Pinpoint the cell where the given text exists, returning its [X, Y] midpoint coordinate. 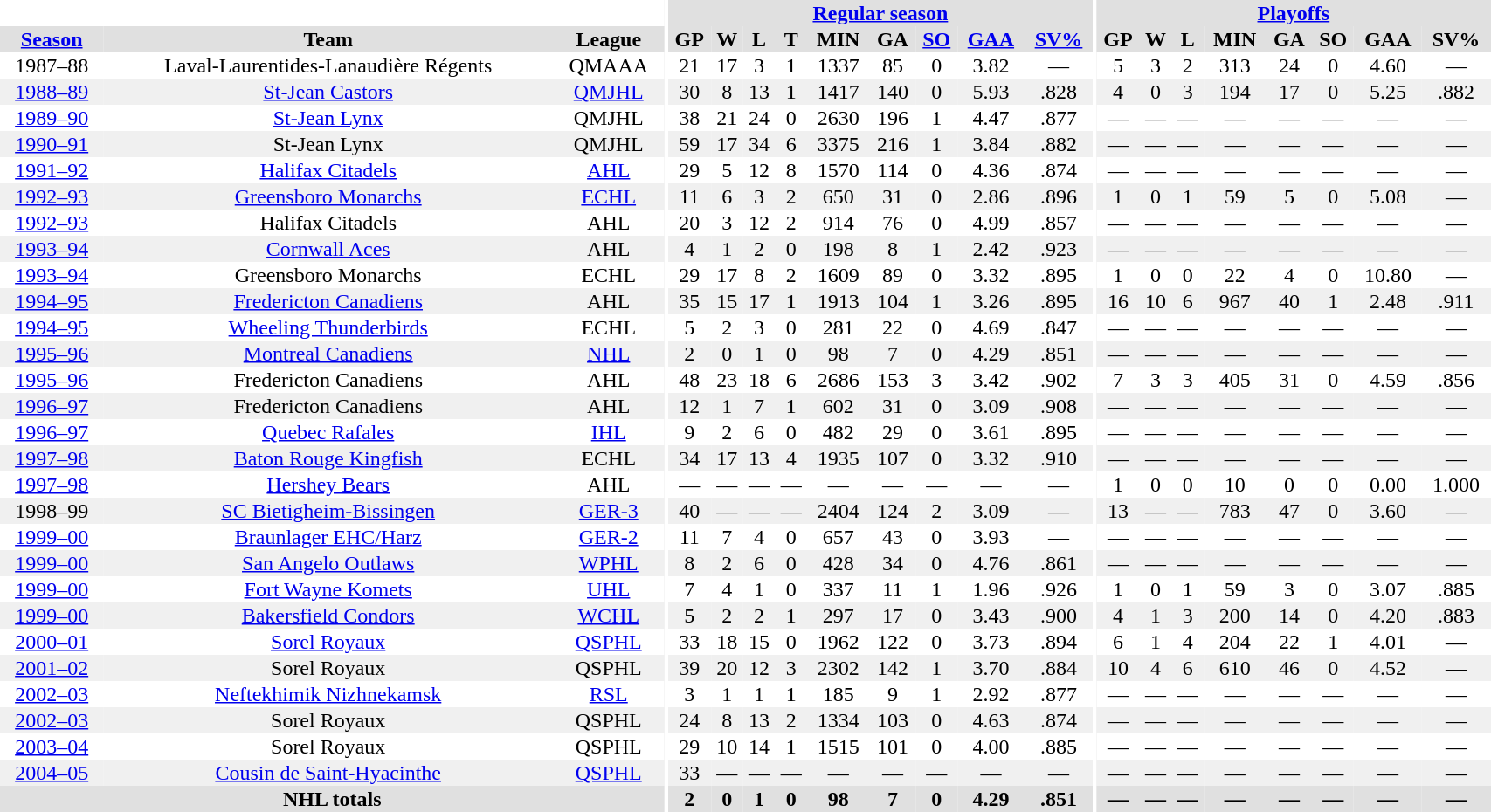
47 [1289, 511]
4.60 [1388, 65]
.857 [1059, 223]
3.82 [991, 65]
.828 [1059, 92]
Quebec Rafales [328, 432]
Fort Wayne Komets [328, 589]
1935 [839, 458]
2.92 [991, 694]
5.93 [991, 92]
1913 [839, 301]
3.93 [991, 537]
1.96 [991, 589]
Neftekhimik Nizhnekamsk [328, 694]
104 [893, 301]
1570 [839, 170]
200 [1235, 616]
T [791, 39]
101 [893, 747]
39 [690, 668]
967 [1235, 301]
216 [893, 144]
2302 [839, 668]
IHL [608, 432]
4.69 [991, 327]
30 [690, 92]
650 [839, 196]
103 [893, 720]
GER-2 [608, 537]
Montreal Canadiens [328, 354]
122 [893, 642]
3.60 [1388, 511]
1515 [839, 747]
46 [1289, 668]
657 [839, 537]
16 [1118, 301]
85 [893, 65]
610 [1235, 668]
4.63 [991, 720]
124 [893, 511]
4.76 [991, 563]
482 [839, 432]
313 [1235, 65]
Baton Rouge Kingfish [328, 458]
3.43 [991, 616]
196 [893, 118]
3.26 [991, 301]
89 [893, 275]
5.25 [1388, 92]
76 [893, 223]
114 [893, 170]
3.07 [1388, 589]
3.84 [991, 144]
4.20 [1388, 616]
194 [1235, 92]
2000–01 [52, 642]
428 [839, 563]
UHL [608, 589]
35 [690, 301]
1991–92 [52, 170]
185 [839, 694]
.900 [1059, 616]
.910 [1059, 458]
Playoffs [1293, 13]
NHL [608, 354]
1987–88 [52, 65]
1337 [839, 65]
3.42 [991, 380]
NHL totals [332, 799]
.856 [1457, 380]
San Angelo Outlaws [328, 563]
Cousin de Saint-Hyacinthe [328, 773]
1417 [839, 92]
.908 [1059, 406]
337 [839, 589]
4.47 [991, 118]
4.01 [1388, 642]
153 [893, 380]
2.86 [991, 196]
Season [52, 39]
4.00 [991, 747]
.923 [1059, 249]
23 [727, 380]
43 [893, 537]
1988–89 [52, 92]
2686 [839, 380]
3375 [839, 144]
140 [893, 92]
Cornwall Aces [328, 249]
.861 [1059, 563]
405 [1235, 380]
2004–05 [52, 773]
WCHL [608, 616]
3.70 [991, 668]
142 [893, 668]
2404 [839, 511]
2.48 [1388, 301]
602 [839, 406]
Braunlager EHC/Harz [328, 537]
4.52 [1388, 668]
4.59 [1388, 380]
SC Bietigheim-Bissingen [328, 511]
107 [893, 458]
1990–91 [52, 144]
10.80 [1388, 275]
3.61 [991, 432]
0.00 [1388, 485]
QMAAA [608, 65]
783 [1235, 511]
198 [839, 249]
.902 [1059, 380]
5.08 [1388, 196]
1609 [839, 275]
204 [1235, 642]
GER-3 [608, 511]
.847 [1059, 327]
4.99 [991, 223]
48 [690, 380]
Wheeling Thunderbirds [328, 327]
38 [690, 118]
.894 [1059, 642]
1.000 [1457, 485]
.911 [1457, 301]
297 [839, 616]
League [608, 39]
2001–02 [52, 668]
.884 [1059, 668]
1334 [839, 720]
4.36 [991, 170]
St-Jean Castors [328, 92]
.926 [1059, 589]
2.42 [991, 249]
281 [839, 327]
2003–04 [52, 747]
Regular season [880, 13]
Hershey Bears [328, 485]
WPHL [608, 563]
.883 [1457, 616]
1962 [839, 642]
3.73 [991, 642]
1998–99 [52, 511]
Bakersfield Condors [328, 616]
1989–90 [52, 118]
Laval-Laurentides-Lanaudière Régents [328, 65]
914 [839, 223]
2630 [839, 118]
.896 [1059, 196]
Team [328, 39]
RSL [608, 694]
